Extract the [X, Y] coordinate from the center of the cell holding the provided text.  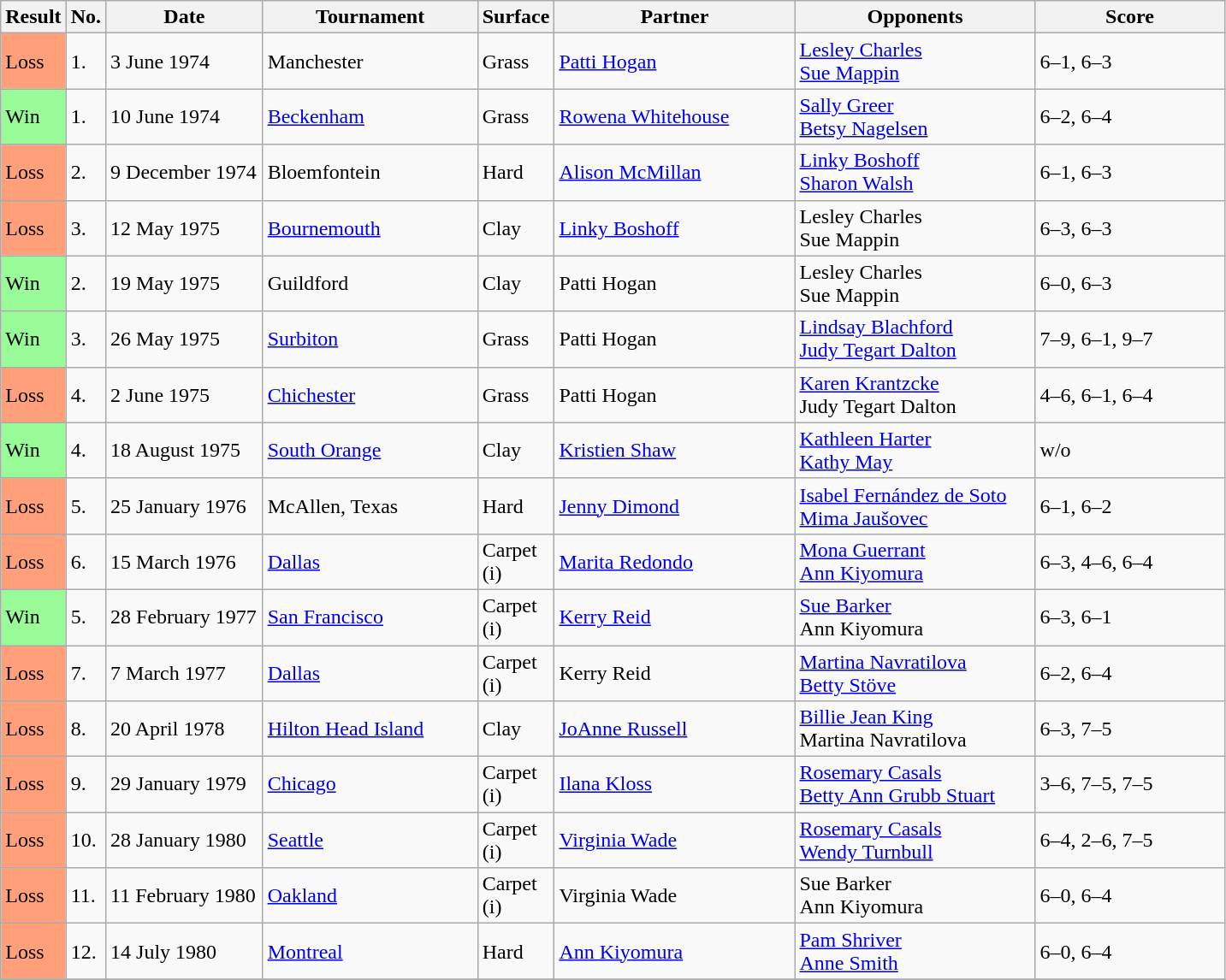
15 March 1976 [185, 561]
4–6, 6–1, 6–4 [1129, 395]
2 June 1975 [185, 395]
Kristien Shaw [674, 450]
6–1, 6–2 [1129, 506]
Surbiton [370, 339]
6–3, 6–1 [1129, 617]
Bournemouth [370, 227]
Marita Redondo [674, 561]
7. [86, 672]
Alison McMillan [674, 173]
Rosemary Casals Betty Ann Grubb Stuart [915, 785]
Ann Kiyomura [674, 951]
Chicago [370, 785]
Beckenham [370, 116]
20 April 1978 [185, 729]
3–6, 7–5, 7–5 [1129, 785]
Surface [516, 17]
Jenny Dimond [674, 506]
28 January 1980 [185, 840]
9. [86, 785]
Kathleen Harter Kathy May [915, 450]
3 June 1974 [185, 62]
9 December 1974 [185, 173]
Chichester [370, 395]
6–4, 2–6, 7–5 [1129, 840]
JoAnne Russell [674, 729]
Rosemary Casals Wendy Turnbull [915, 840]
Manchester [370, 62]
Date [185, 17]
11 February 1980 [185, 896]
Tournament [370, 17]
7 March 1977 [185, 672]
19 May 1975 [185, 284]
Ilana Kloss [674, 785]
12. [86, 951]
Karen Krantzcke Judy Tegart Dalton [915, 395]
14 July 1980 [185, 951]
10 June 1974 [185, 116]
6–3, 6–3 [1129, 227]
Bloemfontein [370, 173]
12 May 1975 [185, 227]
Partner [674, 17]
San Francisco [370, 617]
Oakland [370, 896]
Linky Boshoff [674, 227]
10. [86, 840]
28 February 1977 [185, 617]
29 January 1979 [185, 785]
South Orange [370, 450]
6. [86, 561]
Hilton Head Island [370, 729]
Pam Shriver Anne Smith [915, 951]
No. [86, 17]
6–0, 6–3 [1129, 284]
Guildford [370, 284]
26 May 1975 [185, 339]
8. [86, 729]
Linky Boshoff Sharon Walsh [915, 173]
Isabel Fernández de Soto Mima Jaušovec [915, 506]
7–9, 6–1, 9–7 [1129, 339]
Opponents [915, 17]
Mona Guerrant Ann Kiyomura [915, 561]
Score [1129, 17]
11. [86, 896]
18 August 1975 [185, 450]
Seattle [370, 840]
6–3, 4–6, 6–4 [1129, 561]
25 January 1976 [185, 506]
6–3, 7–5 [1129, 729]
McAllen, Texas [370, 506]
w/o [1129, 450]
Lindsay Blachford Judy Tegart Dalton [915, 339]
Rowena Whitehouse [674, 116]
Montreal [370, 951]
Martina Navratilova Betty Stöve [915, 672]
Billie Jean King Martina Navratilova [915, 729]
Result [33, 17]
Sally Greer Betsy Nagelsen [915, 116]
